Capture the cell that displays the provided text and extract its (x, y) central coordinate. 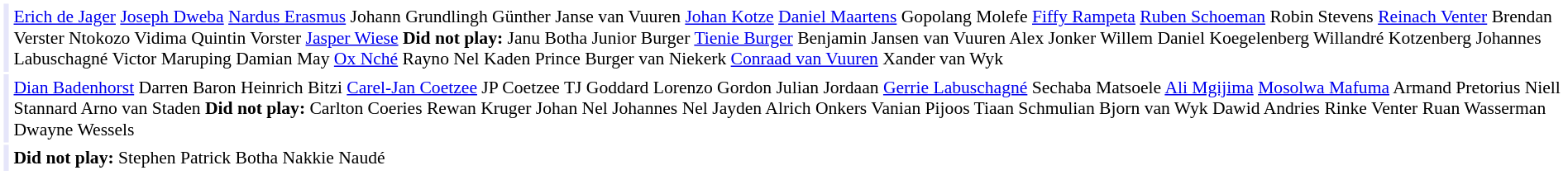
Did not play: Stephen Patrick Botha Nakkie Naudé (788, 158)
